Output the (x, y) coordinate of the center of the cell containing the given text.  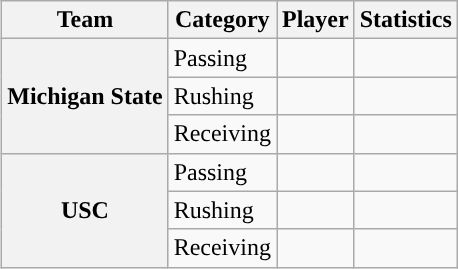
USC (85, 210)
Team (85, 20)
Category (222, 20)
Michigan State (85, 96)
Statistics (406, 20)
Player (315, 20)
